Locate the cell with the specified text and output its [X, Y] center coordinate. 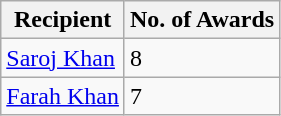
Farah Khan [63, 96]
No. of Awards [202, 20]
8 [202, 58]
Saroj Khan [63, 58]
7 [202, 96]
Recipient [63, 20]
